Provide the (x, y) coordinate of the cell's center where the given text is located.  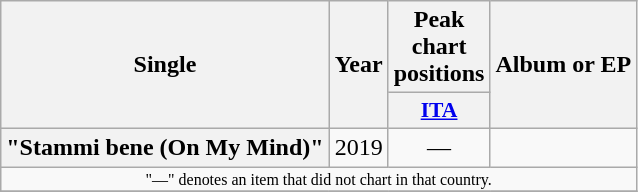
2019 (358, 147)
— (439, 147)
ITA (439, 111)
Single (165, 65)
Peak chart positions (439, 47)
"Stammi bene (On My Mind)" (165, 147)
"—" denotes an item that did not chart in that country. (319, 178)
Album or EP (564, 65)
Year (358, 65)
